Output the (X, Y) coordinate of the center of the cell containing the given text.  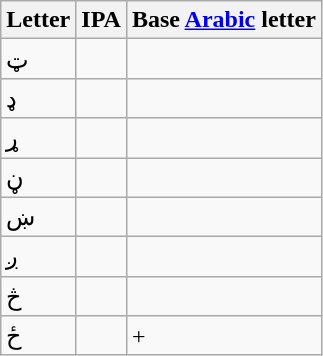
Letter (38, 20)
ږ (38, 257)
IPA (102, 20)
ڼ (38, 178)
+ (224, 336)
ډ (38, 98)
ټ (38, 59)
ړ (38, 138)
Base Arabic letter (224, 20)
ځ (38, 336)
ښ (38, 217)
څ (38, 296)
